From the cell containing the given text, extract its center point as (x, y) coordinate. 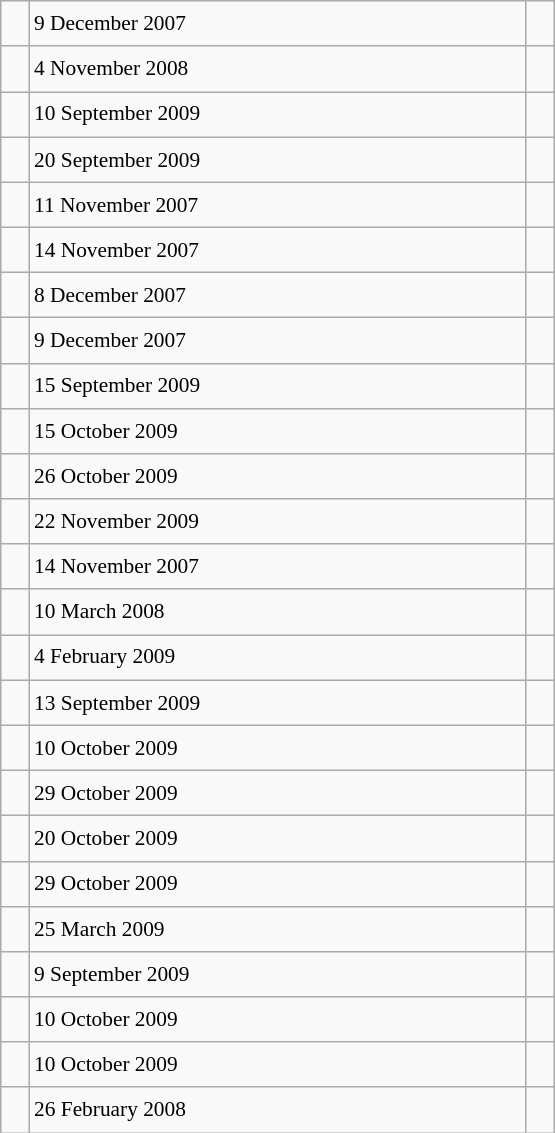
8 December 2007 (278, 296)
4 November 2008 (278, 68)
25 March 2009 (278, 928)
26 February 2008 (278, 1110)
10 March 2008 (278, 612)
10 September 2009 (278, 114)
15 October 2009 (278, 430)
20 September 2009 (278, 160)
26 October 2009 (278, 476)
9 September 2009 (278, 974)
20 October 2009 (278, 838)
11 November 2007 (278, 204)
22 November 2009 (278, 522)
13 September 2009 (278, 702)
15 September 2009 (278, 386)
4 February 2009 (278, 658)
